Scan for the cell matching the given text and deliver its [x, y] coordinate at center. 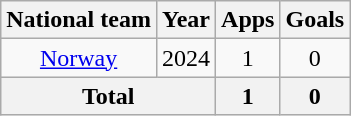
Year [186, 20]
Goals [315, 20]
Total [108, 96]
National team [79, 20]
Norway [79, 58]
2024 [186, 58]
Apps [248, 20]
